Search for the cell housing the specified text and yield its (X, Y) center coordinate. 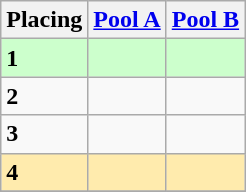
4 (44, 172)
1 (44, 58)
Pool B (205, 20)
3 (44, 134)
Placing (44, 20)
Pool A (127, 20)
2 (44, 96)
